For the text-containing cell, return its midpoint in [x, y] coordinate format. 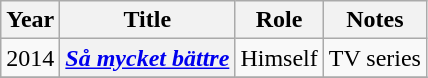
Title [148, 20]
TV series [374, 58]
Himself [279, 58]
Så mycket bättre [148, 58]
2014 [30, 58]
Notes [374, 20]
Year [30, 20]
Role [279, 20]
